Pinpoint the cell where the given text exists, returning its (X, Y) midpoint coordinate. 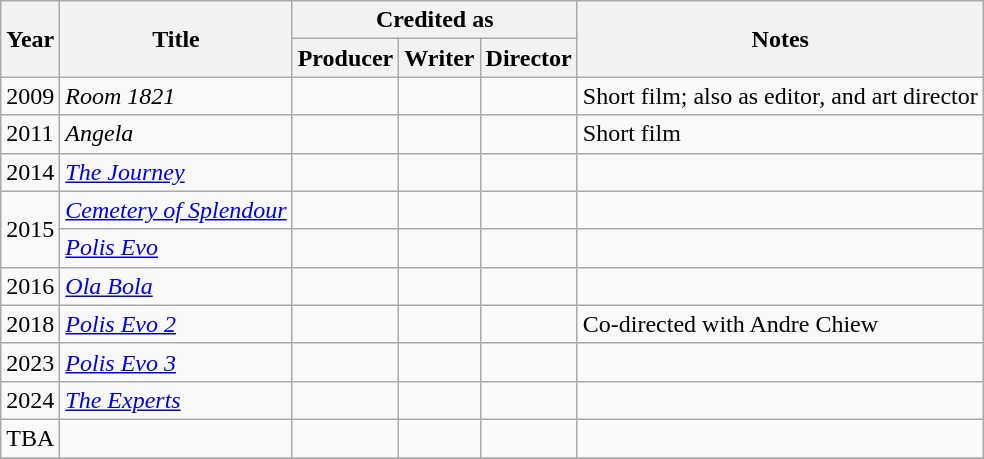
The Journey (176, 172)
Co-directed with Andre Chiew (780, 324)
2009 (30, 96)
Angela (176, 134)
Short film (780, 134)
Credited as (434, 20)
Director (528, 58)
2023 (30, 362)
Ola Bola (176, 286)
Cemetery of Splendour (176, 210)
2024 (30, 400)
2014 (30, 172)
Title (176, 39)
Polis Evo 3 (176, 362)
Notes (780, 39)
Writer (440, 58)
Room 1821 (176, 96)
2018 (30, 324)
2016 (30, 286)
2015 (30, 229)
Year (30, 39)
2011 (30, 134)
TBA (30, 438)
Polis Evo (176, 248)
The Experts (176, 400)
Producer (346, 58)
Short film; also as editor, and art director (780, 96)
Polis Evo 2 (176, 324)
